Determine the [x, y] coordinate at the center of the cell enclosing the given text.  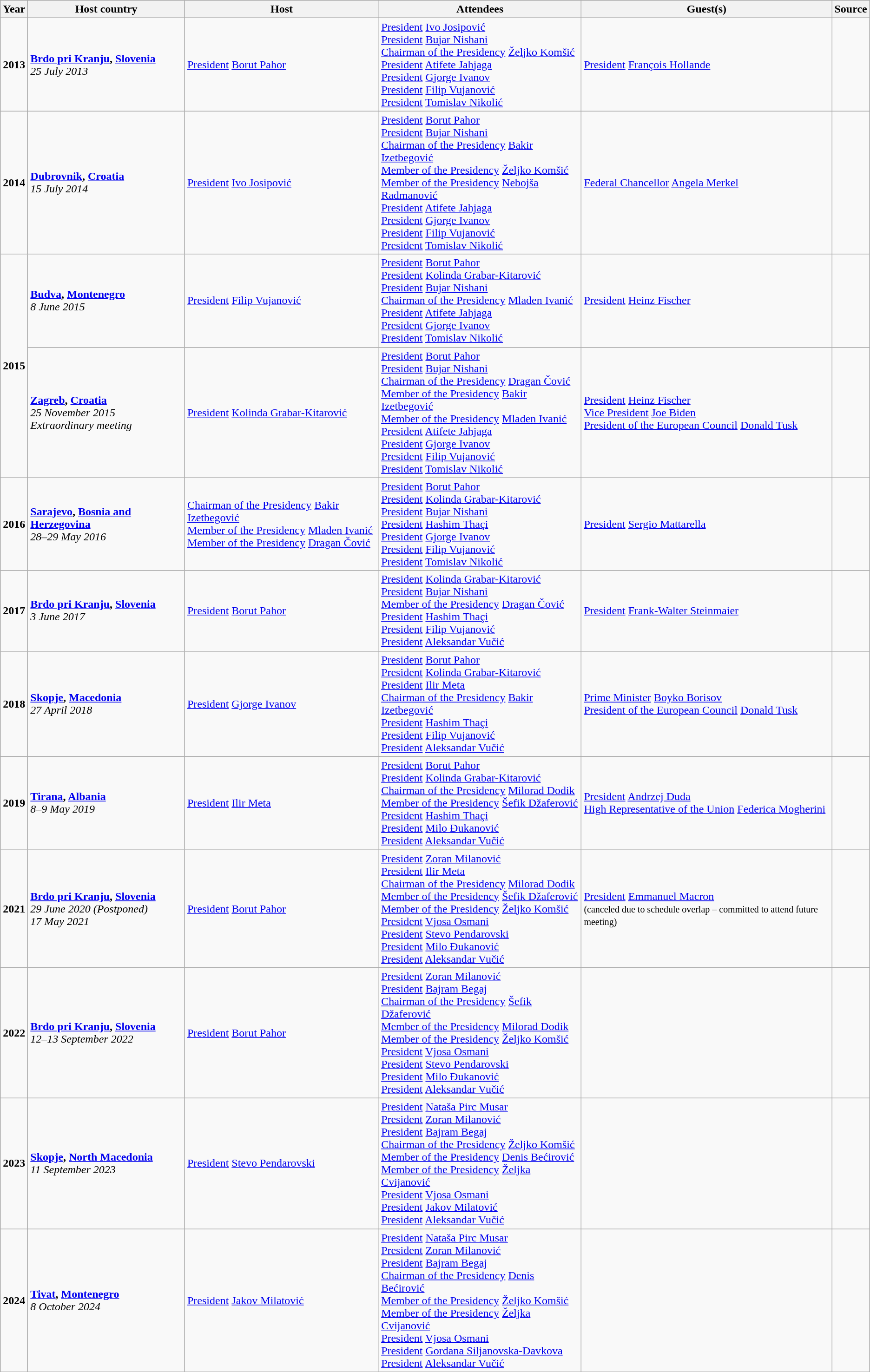
Guest(s) [706, 9]
Tirana, Albania8–9 May 2019 [106, 803]
Skopje, Macedonia27 April 2018 [106, 703]
2024 [14, 1300]
Attendees [480, 9]
2016 [14, 524]
President Stevo Pendarovski [282, 1163]
2021 [14, 908]
Skopje, North Macedonia11 September 2023 [106, 1163]
Budva, Montenegro8 June 2015 [106, 301]
2023 [14, 1163]
President Emmanuel Macron(canceled due to schedule overlap – committed to attend future meeting) [706, 908]
Brdo pri Kranju, Slovenia12–13 September 2022 [106, 1032]
2013 [14, 65]
President Jakov Milatović [282, 1300]
Brdo pri Kranju, Slovenia25 July 2013 [106, 65]
Sarajevo, Bosnia and Herzegovina28–29 May 2016 [106, 524]
2018 [14, 703]
President Frank-Walter Steinmaier [706, 611]
President Kolinda Grabar-Kitarović [282, 413]
Dubrovnik, Croatia15 July 2014 [106, 183]
President Sergio Mattarella [706, 524]
Host [282, 9]
Prime Minister Boyko Borisov President of the European Council Donald Tusk [706, 703]
President Filip Vujanović [282, 301]
President Gjorge Ivanov [282, 703]
Year [14, 9]
2014 [14, 183]
President Heinz Fischer [706, 301]
Tivat, Montenegro8 October 2024 [106, 1300]
2019 [14, 803]
2022 [14, 1032]
2017 [14, 611]
2015 [14, 366]
President Ilir Meta [282, 803]
Host country [106, 9]
President François Hollande [706, 65]
Federal Chancellor Angela Merkel [706, 183]
Chairman of the Presidency Bakir Izetbegović Member of the Presidency Mladen Ivanić Member of the Presidency Dragan Čović [282, 524]
President Heinz Fischer Vice President Joe Biden President of the European Council Donald Tusk [706, 413]
Brdo pri Kranju, Slovenia3 June 2017 [106, 611]
Zagreb, Croatia25 November 2015Extraordinary meeting [106, 413]
Source [850, 9]
President Ivo Josipović [282, 183]
President Andrzej Duda High Representative of the Union Federica Mogherini [706, 803]
Brdo pri Kranju, Slovenia29 June 2020 (Postponed) 17 May 2021 [106, 908]
